Return the [x, y] coordinate for the center point of the cell that contains the specified text.  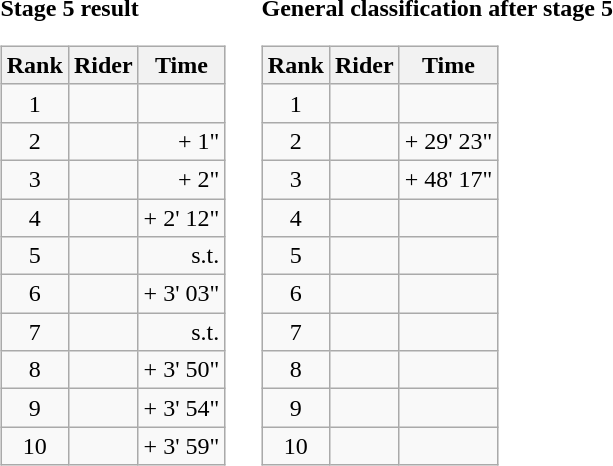
+ 48' 17" [448, 179]
+ 2" [182, 179]
+ 3' 03" [182, 294]
+ 3' 59" [182, 446]
+ 2' 12" [182, 217]
+ 3' 54" [182, 408]
+ 29' 23" [448, 141]
+ 3' 50" [182, 370]
+ 1" [182, 141]
